For the text-containing cell, return its midpoint in [X, Y] coordinate format. 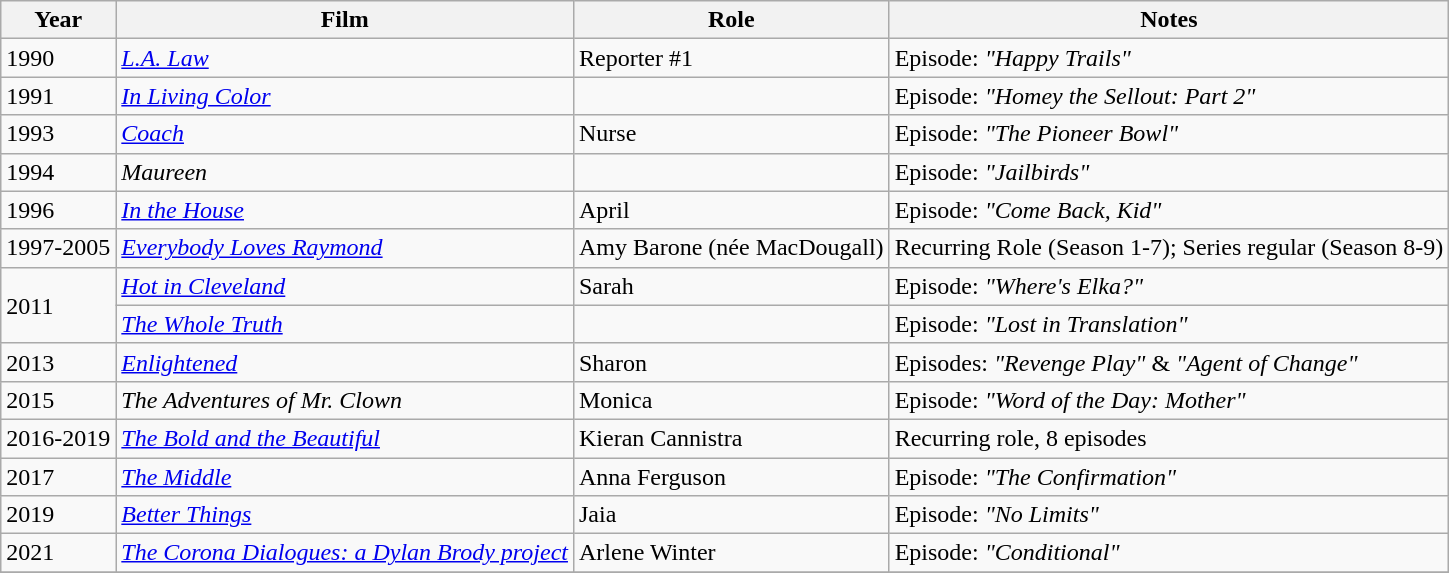
Sharon [731, 362]
L.A. Law [345, 58]
The Adventures of Mr. Clown [345, 400]
Nurse [731, 134]
April [731, 210]
Monica [731, 400]
1991 [58, 96]
The Middle [345, 477]
In Living Color [345, 96]
Episode: "The Pioneer Bowl" [1169, 134]
The Bold and the Beautiful [345, 438]
Episodes: "Revenge Play" & "Agent of Change" [1169, 362]
Role [731, 20]
Episode: "The Confirmation" [1169, 477]
1994 [58, 172]
Episode: "Where's Elka?" [1169, 286]
2019 [58, 515]
2013 [58, 362]
2011 [58, 305]
Film [345, 20]
2016-2019 [58, 438]
Everybody Loves Raymond [345, 248]
Enlightened [345, 362]
1990 [58, 58]
Notes [1169, 20]
2015 [58, 400]
In the House [345, 210]
Hot in Cleveland [345, 286]
Amy Barone (née MacDougall) [731, 248]
Year [58, 20]
1993 [58, 134]
Episode: "Lost in Translation" [1169, 324]
Episode: "No Limits" [1169, 515]
1997-2005 [58, 248]
Episode: "Homey the Sellout: Part 2" [1169, 96]
Arlene Winter [731, 553]
Episode: "Come Back, Kid" [1169, 210]
Anna Ferguson [731, 477]
Recurring role, 8 episodes [1169, 438]
1996 [58, 210]
Reporter #1 [731, 58]
Better Things [345, 515]
Kieran Cannistra [731, 438]
2021 [58, 553]
Episode: "Word of the Day: Mother" [1169, 400]
2017 [58, 477]
Coach [345, 134]
Recurring Role (Season 1-7); Series regular (Season 8-9) [1169, 248]
The Whole Truth [345, 324]
Episode: "Jailbirds" [1169, 172]
Jaia [731, 515]
Maureen [345, 172]
Episode: "Conditional" [1169, 553]
The Corona Dialogues: a Dylan Brody project [345, 553]
Sarah [731, 286]
Episode: "Happy Trails" [1169, 58]
